Determine the [X, Y] coordinate at the center of the cell enclosing the given text.  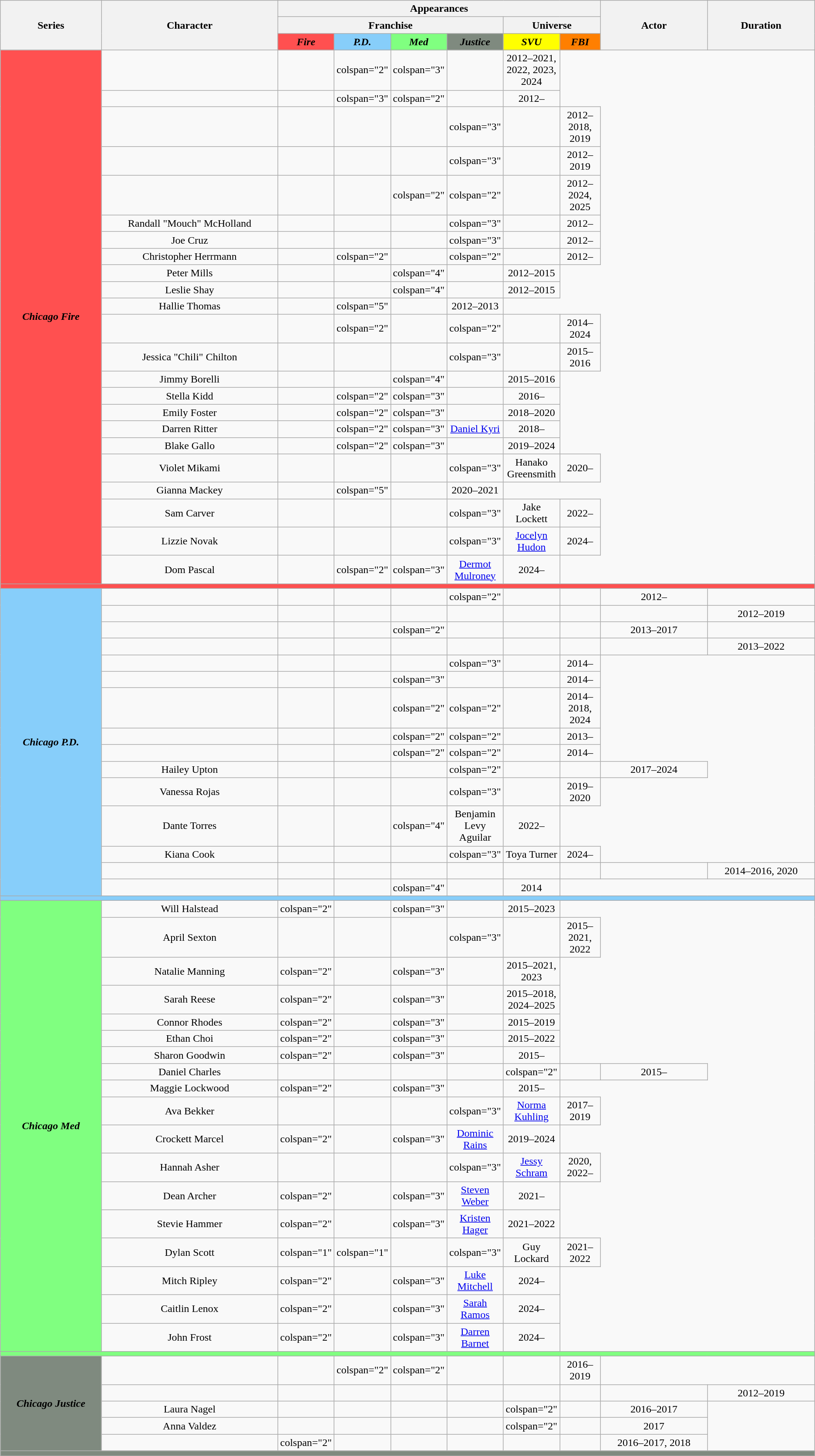
2013– [580, 736]
Jocelyn Hudon [532, 541]
2013–2017 [654, 630]
2013–2022 [761, 647]
Hannah Asher [190, 1167]
Randall "Mouch" McHolland [190, 223]
2015–2021, 2022 [580, 937]
Jessica "Chili" Chilton [190, 357]
Darren Ritter [190, 429]
Dermot Mulroney [475, 569]
Guy Lockard [532, 1252]
2015–2019 [532, 1022]
2017 [654, 1426]
2016–2017, 2018 [654, 1443]
Violet Mikami [190, 468]
Will Halstead [190, 909]
Connor Rhodes [190, 1022]
2021– [532, 1196]
Laura Nagel [190, 1409]
2018– [532, 429]
2012–2018, 2019 [580, 127]
Chicago Med [51, 1126]
Stevie Hammer [190, 1224]
Mitch Ripley [190, 1280]
2014–2018, 2024 [580, 708]
Daniel Kyri [475, 429]
Dom Pascal [190, 569]
Appearances [439, 9]
2014 [532, 887]
Dante Torres [190, 826]
2016–2017 [654, 1409]
Sam Carver [190, 513]
Justice [475, 42]
Dylan Scott [190, 1252]
2016–2019 [580, 1371]
Darren Barnet [475, 1337]
Benjamin Levy Aguilar [475, 826]
April Sexton [190, 937]
Jimmy Borelli [190, 379]
Leslie Shay [190, 289]
Actor [654, 25]
2020–2021 [475, 490]
Steven Weber [475, 1196]
Jessy Schram [532, 1167]
Luke Mitchell [475, 1280]
Peter Mills [190, 273]
John Frost [190, 1337]
SVU [532, 42]
Character [190, 25]
Fire [306, 42]
2019–2020 [580, 792]
Universe [552, 25]
Lizzie Novak [190, 541]
Jake Lockett [532, 513]
2014–2016, 2020 [761, 871]
Dominic Rains [475, 1139]
2015–2021, 2023 [532, 971]
Norma Kuhling [532, 1110]
Emily Foster [190, 413]
Blake Gallo [190, 446]
Stella Kidd [190, 396]
2017–2024 [654, 769]
P.D. [362, 42]
Joe Cruz [190, 240]
Kristen Hager [475, 1224]
Ava Bekker [190, 1110]
Ethan Choi [190, 1039]
Christopher Herrmann [190, 256]
2015–2018, 2024–2025 [532, 1000]
Duration [761, 25]
2018–2020 [532, 413]
Sharon Goodwin [190, 1055]
Gianna Mackey [190, 490]
Chicago P.D. [51, 742]
Hanako Greensmith [532, 468]
Caitlin Lenox [190, 1309]
2017–2019 [580, 1110]
Med [419, 42]
Daniel Charles [190, 1072]
Hallie Thomas [190, 306]
2020– [580, 468]
2015–2023 [532, 909]
Kiana Cook [190, 854]
Sarah Reese [190, 1000]
2020, 2022– [580, 1167]
2012–2013 [475, 306]
Natalie Manning [190, 971]
Series [51, 25]
Toya Turner [532, 854]
Chicago Justice [51, 1404]
Sarah Ramos [475, 1309]
2016– [532, 396]
2015–2022 [532, 1039]
Dean Archer [190, 1196]
FBI [580, 42]
2012–2021, 2022, 2023, 2024 [532, 70]
Franchise [391, 25]
Maggie Lockwood [190, 1088]
Hailey Upton [190, 769]
Chicago Fire [51, 317]
2012–2024, 2025 [580, 195]
2014–2024 [580, 329]
Vanessa Rojas [190, 792]
Crockett Marcel [190, 1139]
Anna Valdez [190, 1426]
